Output the (X, Y) coordinate of the center of the cell containing the given text.  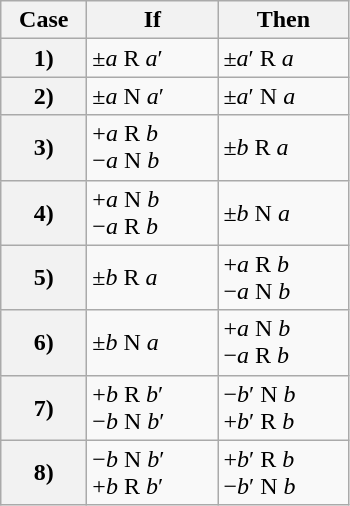
4) (44, 212)
1) (44, 58)
2) (44, 96)
3) (44, 148)
If (152, 20)
−b′ N b+b′ R b (284, 408)
−b N b′+b R b′ (152, 472)
6) (44, 342)
+b′ R b−b′ N b (284, 472)
±a N a′ (152, 96)
7) (44, 408)
5) (44, 278)
+b R b′−b N b′ (152, 408)
±a′ N a (284, 96)
±a R a′ (152, 58)
Then (284, 20)
8) (44, 472)
±a′ R a (284, 58)
Case (44, 20)
